Return [X, Y] of the center of cell containing provided text 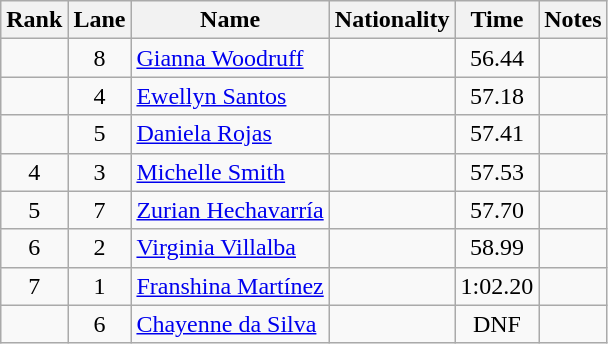
Daniela Rojas [230, 134]
Rank [34, 20]
56.44 [497, 58]
Lane [100, 20]
Ewellyn Santos [230, 96]
Nationality [392, 20]
Notes [573, 20]
Michelle Smith [230, 172]
Time [497, 20]
3 [100, 172]
1 [100, 286]
DNF [497, 324]
58.99 [497, 248]
57.53 [497, 172]
8 [100, 58]
Gianna Woodruff [230, 58]
2 [100, 248]
Franshina Martínez [230, 286]
57.41 [497, 134]
57.70 [497, 210]
Zurian Hechavarría [230, 210]
Chayenne da Silva [230, 324]
Virginia Villalba [230, 248]
Name [230, 20]
1:02.20 [497, 286]
57.18 [497, 96]
